Return the (x, y) coordinate for the center point of the cell that contains the specified text.  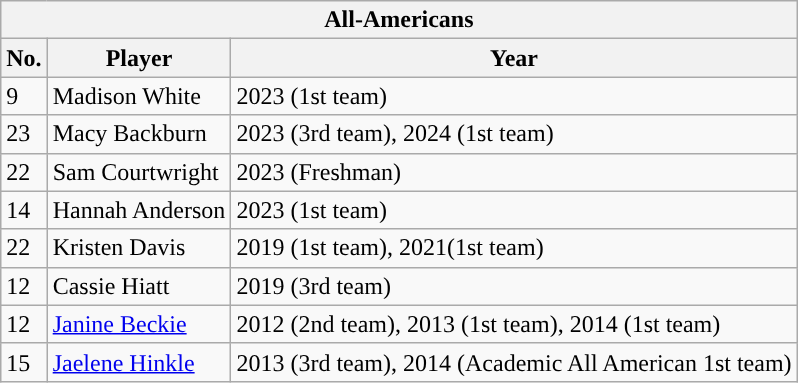
Hannah Anderson (139, 210)
Cassie Hiatt (139, 286)
2013 (3rd team), 2014 (Academic All American 1st team) (514, 362)
Macy Backburn (139, 134)
Player (139, 58)
2019 (3rd team) (514, 286)
All-Americans (399, 20)
Year (514, 58)
Kristen Davis (139, 248)
Janine Beckie (139, 324)
Jaelene Hinkle (139, 362)
Sam Courtwright (139, 172)
14 (24, 210)
23 (24, 134)
2023 (3rd team), 2024 (1st team) (514, 134)
2023 (Freshman) (514, 172)
2012 (2nd team), 2013 (1st team), 2014 (1st team) (514, 324)
15 (24, 362)
9 (24, 96)
Madison White (139, 96)
No. (24, 58)
2019 (1st team), 2021(1st team) (514, 248)
